For the text-containing cell, return its midpoint in (X, Y) coordinate format. 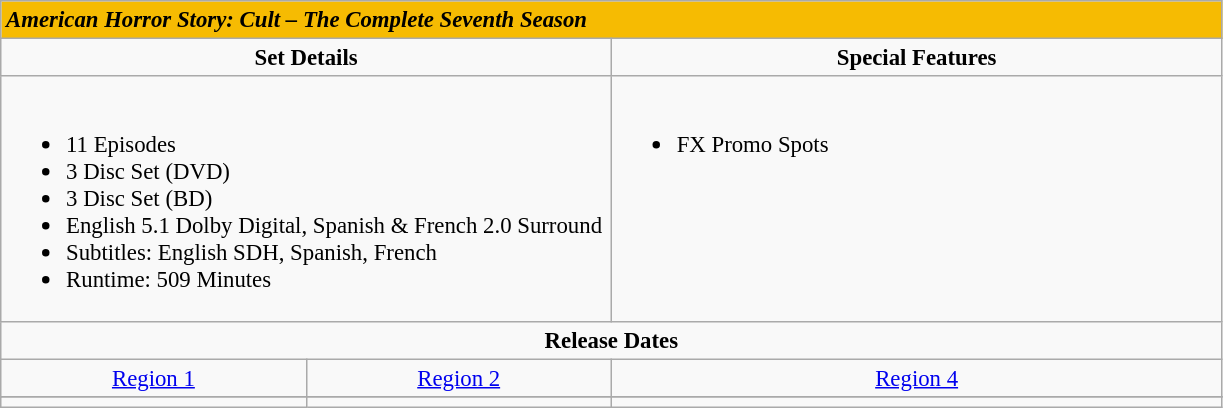
Set Details (306, 58)
Release Dates (612, 340)
American Horror Story: Cult – The Complete Seventh Season (612, 20)
Region 2 (458, 378)
Region 1 (154, 378)
Special Features (916, 58)
Region 4 (916, 378)
FX Promo Spots (916, 198)
